Search for the cell housing the specified text and yield its (X, Y) center coordinate. 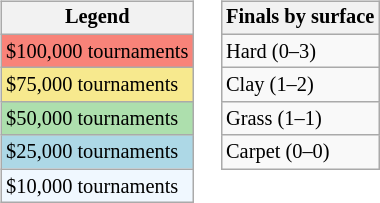
$25,000 tournaments (97, 152)
Grass (1–1) (300, 119)
Hard (0–3) (300, 51)
$100,000 tournaments (97, 51)
$75,000 tournaments (97, 85)
$10,000 tournaments (97, 186)
Clay (1–2) (300, 85)
$50,000 tournaments (97, 119)
Legend (97, 18)
Carpet (0–0) (300, 152)
Finals by surface (300, 18)
